Detect which cell encompasses the target text, then output its [X, Y] center coordinate. 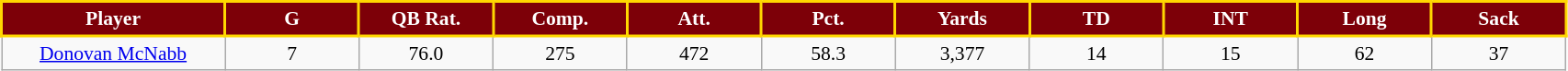
Donovan McNabb [114, 53]
14 [1096, 53]
Long [1365, 18]
Player [114, 18]
G [292, 18]
3,377 [962, 53]
62 [1365, 53]
Comp. [560, 18]
472 [694, 53]
15 [1231, 53]
58.3 [828, 53]
INT [1231, 18]
QB Rat. [426, 18]
TD [1096, 18]
Pct. [828, 18]
275 [560, 53]
76.0 [426, 53]
Yards [962, 18]
7 [292, 53]
37 [1499, 53]
Att. [694, 18]
Sack [1499, 18]
